Detect which cell encompasses the target text, then output its (x, y) center coordinate. 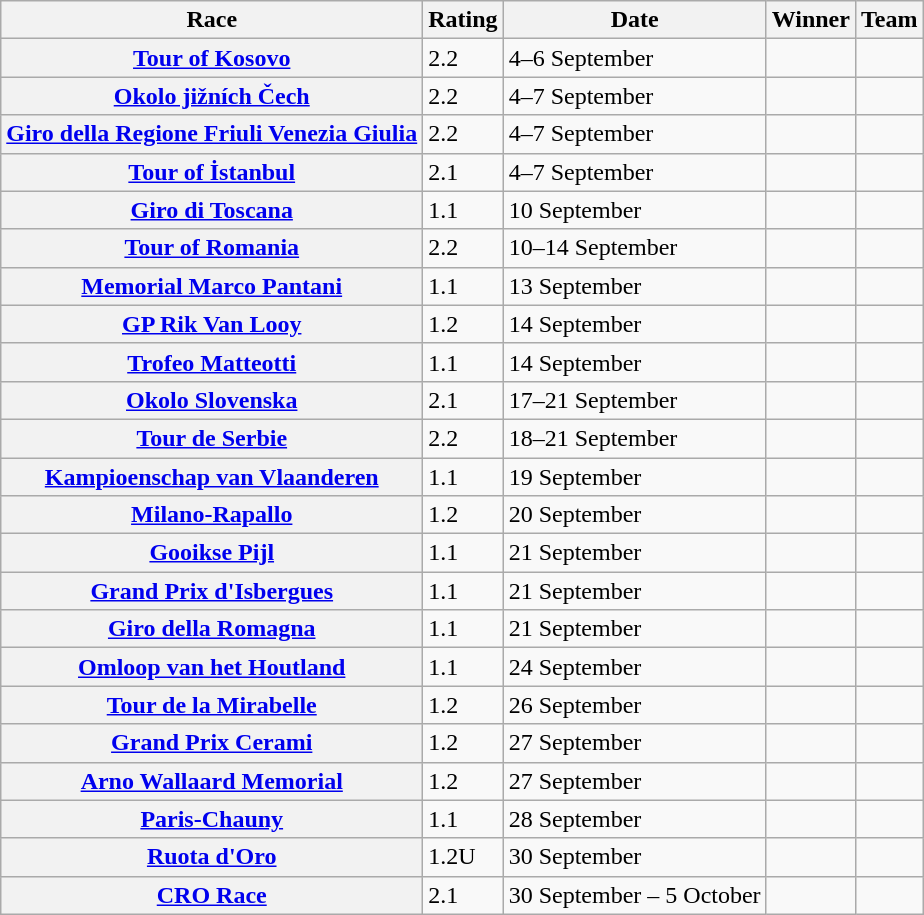
Giro della Regione Friuli Venezia Giulia (212, 134)
10–14 September (634, 248)
18–21 September (634, 438)
Rating (463, 20)
Tour de la Mirabelle (212, 705)
CRO Race (212, 895)
Ruota d'Oro (212, 857)
Arno Wallaard Memorial (212, 781)
17–21 September (634, 400)
Date (634, 20)
Trofeo Matteotti (212, 362)
Paris-Chauny (212, 819)
Team (889, 20)
Tour of Romania (212, 248)
28 September (634, 819)
24 September (634, 667)
1.2U (463, 857)
Grand Prix d'Isbergues (212, 591)
20 September (634, 515)
Winner (810, 20)
Kampioenschap van Vlaanderen (212, 477)
GP Rik Van Looy (212, 324)
Grand Prix Cerami (212, 743)
Race (212, 20)
30 September – 5 October (634, 895)
Okolo jižních Čech (212, 96)
Omloop van het Houtland (212, 667)
Memorial Marco Pantani (212, 286)
Tour of İstanbul (212, 172)
26 September (634, 705)
Okolo Slovenska (212, 400)
Gooikse Pijl (212, 553)
Milano-Rapallo (212, 515)
4–6 September (634, 58)
Tour de Serbie (212, 438)
30 September (634, 857)
13 September (634, 286)
Giro di Toscana (212, 210)
Tour of Kosovo (212, 58)
Giro della Romagna (212, 629)
10 September (634, 210)
19 September (634, 477)
